Return the [X, Y] coordinate for the center point of the cell that contains the specified text.  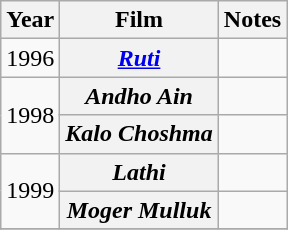
Film [139, 20]
Moger Mulluk [139, 210]
1996 [30, 58]
1999 [30, 191]
Andho Ain [139, 96]
Lathi [139, 172]
Kalo Choshma [139, 134]
1998 [30, 115]
Ruti [139, 58]
Notes [252, 20]
Year [30, 20]
